For the text-containing cell, return its midpoint in [X, Y] coordinate format. 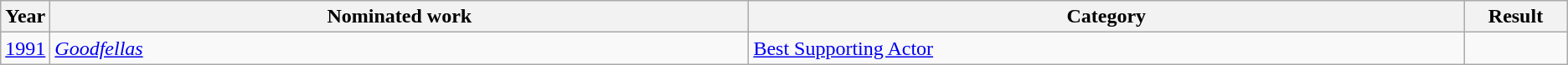
1991 [25, 48]
Result [1516, 17]
Category [1106, 17]
Goodfellas [400, 48]
Best Supporting Actor [1106, 48]
Nominated work [400, 17]
Year [25, 17]
